Identify which cell holds the provided text, then report its (X, Y) central coordinate. 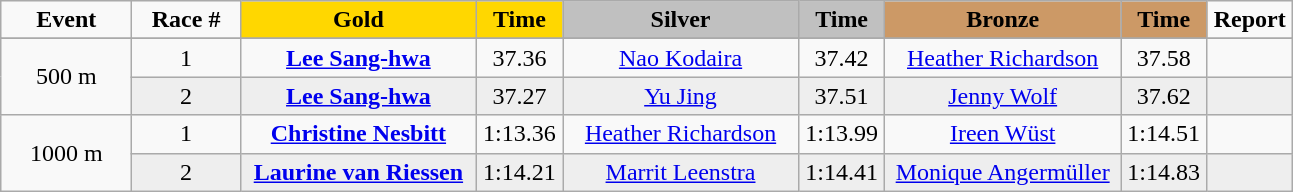
500 m (66, 77)
37.58 (1164, 58)
37.36 (519, 58)
Monique Angermüller (1003, 172)
Event (66, 20)
Christine Nesbitt (358, 134)
Bronze (1003, 20)
37.62 (1164, 96)
1:14.41 (842, 172)
1:14.83 (1164, 172)
Gold (358, 20)
1000 m (66, 153)
Jenny Wolf (1003, 96)
Nao Kodaira (680, 58)
1:14.51 (1164, 134)
Race # (186, 20)
Ireen Wüst (1003, 134)
37.51 (842, 96)
Yu Jing (680, 96)
1:13.99 (842, 134)
1:14.21 (519, 172)
Laurine van Riessen (358, 172)
37.42 (842, 58)
1:13.36 (519, 134)
Marrit Leenstra (680, 172)
Silver (680, 20)
Report (1250, 20)
37.27 (519, 96)
